Return [X, Y] of the center of cell containing provided text 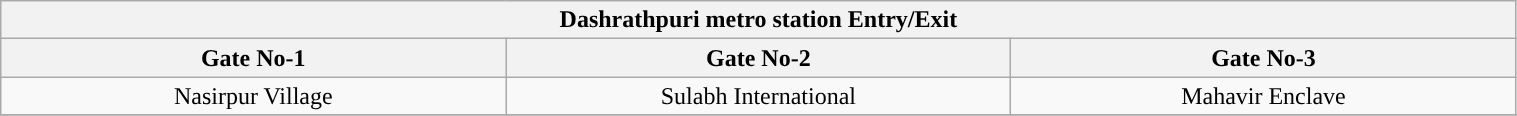
Sulabh International [758, 96]
Gate No-1 [254, 58]
Gate No-3 [1264, 58]
Mahavir Enclave [1264, 96]
Gate No-2 [758, 58]
Dashrathpuri metro station Entry/Exit [758, 20]
Nasirpur Village [254, 96]
